Extract the [X, Y] coordinate from the center of the cell holding the provided text.  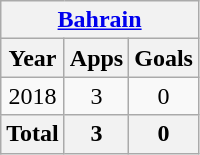
Year [33, 58]
Bahrain [100, 20]
Total [33, 134]
2018 [33, 96]
Apps [96, 58]
Goals [164, 58]
